Extract the (X, Y) coordinate from the center of the cell holding the provided text.  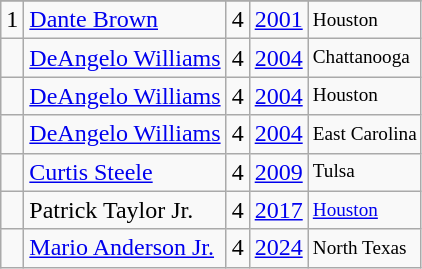
North Texas (364, 248)
2024 (278, 248)
Mario Anderson Jr. (125, 248)
2009 (278, 172)
1 (12, 20)
Chattanooga (364, 58)
Curtis Steele (125, 172)
Patrick Taylor Jr. (125, 210)
East Carolina (364, 134)
Tulsa (364, 172)
2001 (278, 20)
2017 (278, 210)
Dante Brown (125, 20)
